For the text-containing cell, return its midpoint in [x, y] coordinate format. 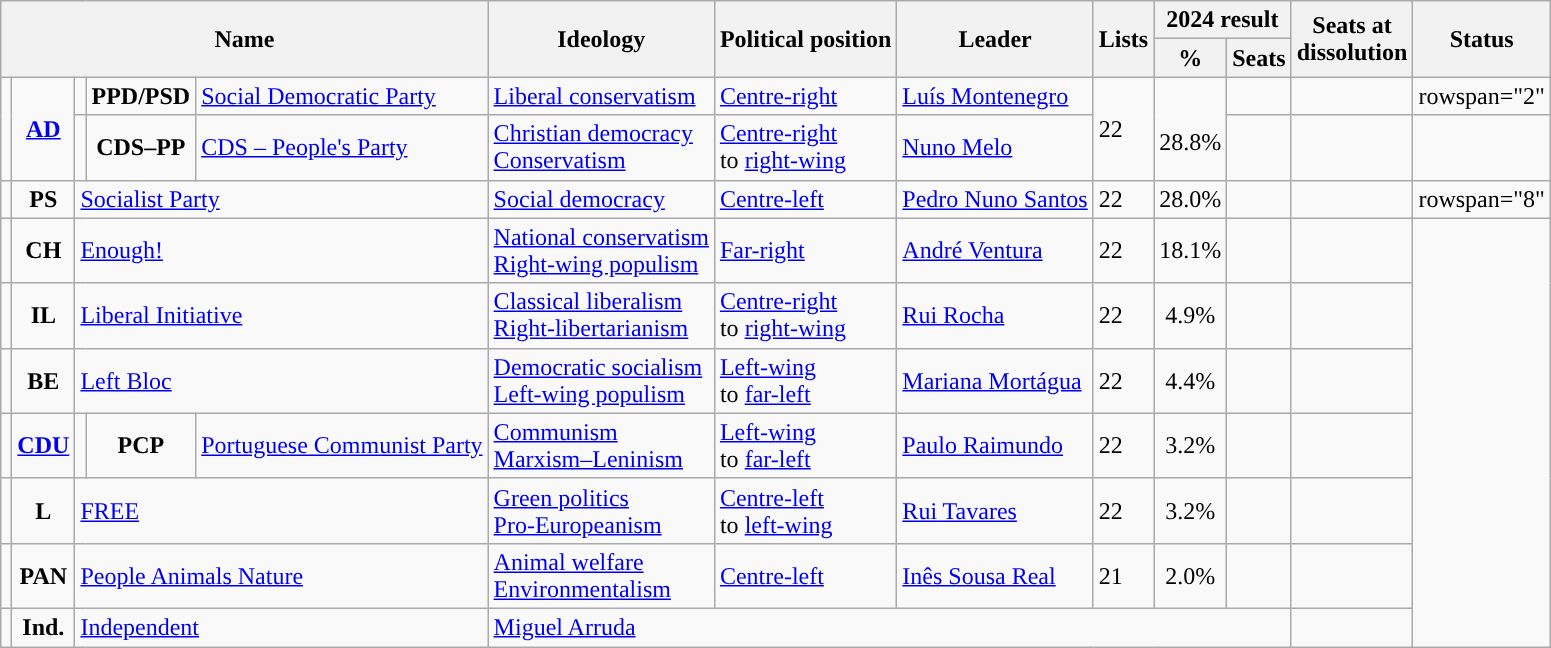
Luís Montenegro [995, 96]
CDS–PP [141, 148]
Social Democratic Party [342, 96]
Pedro Nuno Santos [995, 199]
PS [44, 199]
People Animals Nature [282, 576]
Green politicsPro-Europeanism [601, 510]
Centre-right [805, 96]
Independent [282, 627]
AD [44, 128]
2.0% [1190, 576]
PAN [44, 576]
4.4% [1190, 380]
Animal welfareEnvironmentalism [601, 576]
Left Bloc [282, 380]
28.8% [1190, 128]
André Ventura [995, 250]
Ind. [44, 627]
L [44, 510]
Socialist Party [282, 199]
Democratic socialismLeft-wing populism [601, 380]
PCP [141, 446]
Status [1482, 39]
Rui Tavares [995, 510]
FREE [282, 510]
Seats atdissolution [1352, 39]
Name [244, 39]
CH [44, 250]
Lists [1123, 39]
18.1% [1190, 250]
Paulo Raimundo [995, 446]
Miguel Arruda [890, 627]
2024 result [1222, 20]
CommunismMarxism–Leninism [601, 446]
Social democracy [601, 199]
Christian democracyConservatism [601, 148]
Leader [995, 39]
Far-right [805, 250]
CDS – People's Party [342, 148]
Mariana Mortágua [995, 380]
rowspan="8" [1482, 199]
Rui Rocha [995, 316]
CDU [44, 446]
Inês Sousa Real [995, 576]
% [1190, 58]
Seats [1259, 58]
rowspan="2" [1482, 96]
PPD/PSD [141, 96]
Ideology [601, 39]
Portuguese Communist Party [342, 446]
Political position [805, 39]
IL [44, 316]
BE [44, 380]
Centre-leftto left-wing [805, 510]
Liberal Initiative [282, 316]
Liberal conservatism [601, 96]
Classical liberalismRight-libertarianism [601, 316]
21 [1123, 576]
Nuno Melo [995, 148]
4.9% [1190, 316]
28.0% [1190, 199]
National conservatismRight-wing populism [601, 250]
Enough! [282, 250]
